Scan for the cell matching the given text and deliver its (X, Y) coordinate at center. 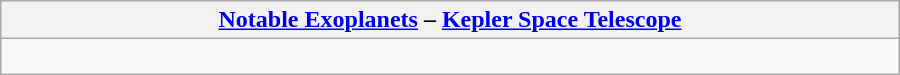
Notable Exoplanets – Kepler Space Telescope (450, 20)
